Find where the given text appears and provide that cell's center as (X, Y) coordinate. 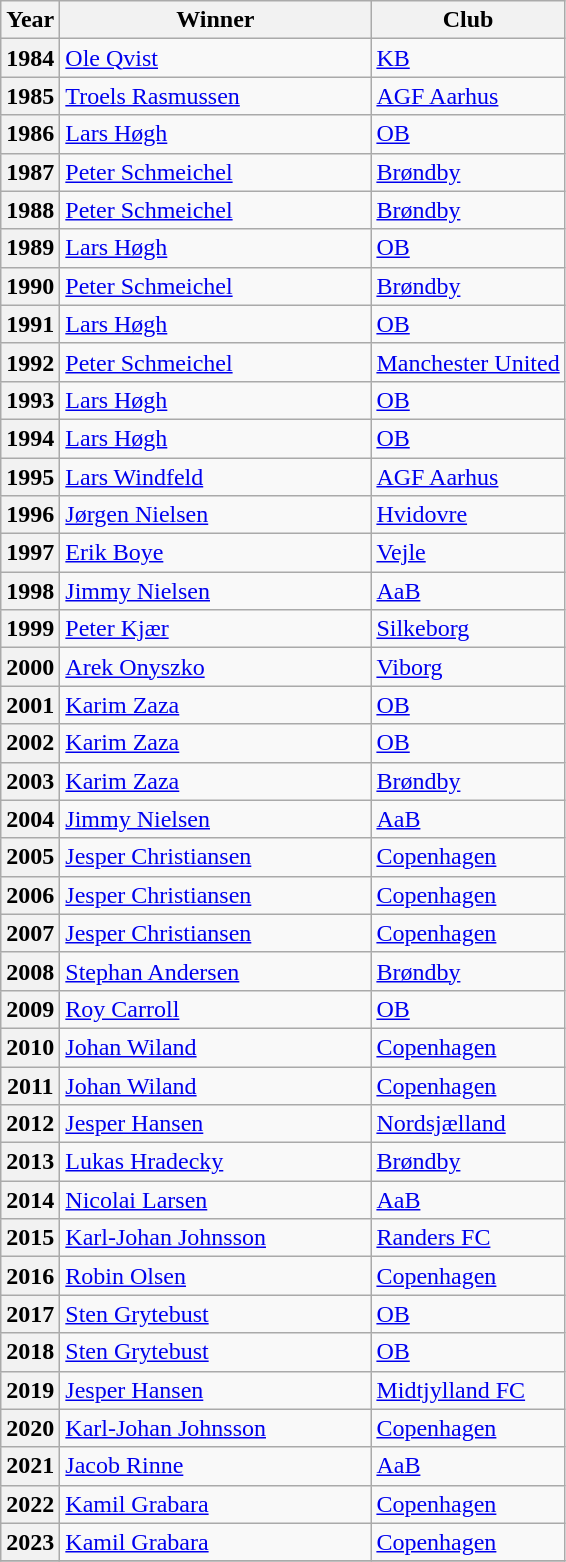
1986 (30, 134)
1992 (30, 362)
1984 (30, 58)
Year (30, 20)
2015 (30, 1238)
2010 (30, 1047)
Silkeborg (468, 629)
2004 (30, 819)
KB (468, 58)
2009 (30, 1009)
Vejle (468, 553)
1996 (30, 515)
2012 (30, 1124)
2000 (30, 667)
Winner (216, 20)
2019 (30, 1390)
2008 (30, 971)
1993 (30, 400)
Robin Olsen (216, 1276)
1987 (30, 172)
2023 (30, 1542)
1989 (30, 248)
1985 (30, 96)
Jørgen Nielsen (216, 515)
2017 (30, 1314)
2002 (30, 743)
1994 (30, 438)
2005 (30, 857)
2003 (30, 781)
2013 (30, 1162)
1990 (30, 286)
1999 (30, 629)
2006 (30, 895)
Midtjylland FC (468, 1390)
Nordsjælland (468, 1124)
Club (468, 20)
Lars Windfeld (216, 477)
Troels Rasmussen (216, 96)
Arek Onyszko (216, 667)
Jacob Rinne (216, 1466)
2011 (30, 1085)
Viborg (468, 667)
2022 (30, 1504)
2007 (30, 933)
Ole Qvist (216, 58)
Stephan Andersen (216, 971)
2001 (30, 705)
Nicolai Larsen (216, 1200)
Manchester United (468, 362)
Erik Boye (216, 553)
2014 (30, 1200)
2020 (30, 1428)
1995 (30, 477)
Lukas Hradecky (216, 1162)
Hvidovre (468, 515)
1997 (30, 553)
Roy Carroll (216, 1009)
1998 (30, 591)
Peter Kjær (216, 629)
1991 (30, 324)
1988 (30, 210)
2016 (30, 1276)
2018 (30, 1352)
2021 (30, 1466)
Randers FC (468, 1238)
